Identify which cell holds the provided text, then report its [X, Y] central coordinate. 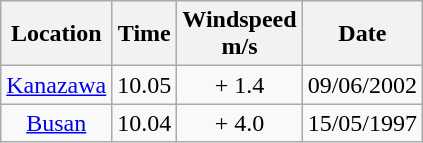
15/05/1997 [362, 123]
+ 1.4 [240, 85]
10.04 [144, 123]
09/06/2002 [362, 85]
Kanazawa [56, 85]
Date [362, 34]
Time [144, 34]
Busan [56, 123]
Location [56, 34]
Windspeedm/s [240, 34]
+ 4.0 [240, 123]
10.05 [144, 85]
